Pinpoint the cell where the given text exists, returning its [X, Y] midpoint coordinate. 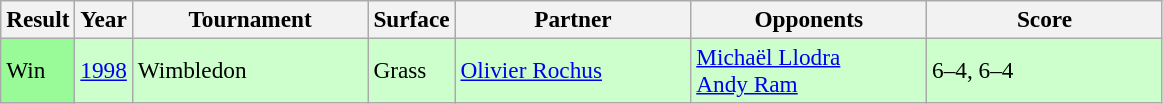
Score [1045, 19]
Partner [573, 19]
Result [38, 19]
Grass [412, 70]
Michaël Llodra Andy Ram [809, 70]
Year [104, 19]
Tournament [250, 19]
Wimbledon [250, 70]
Opponents [809, 19]
6–4, 6–4 [1045, 70]
1998 [104, 70]
Win [38, 70]
Surface [412, 19]
Olivier Rochus [573, 70]
